Search for the cell housing the specified text and yield its [x, y] center coordinate. 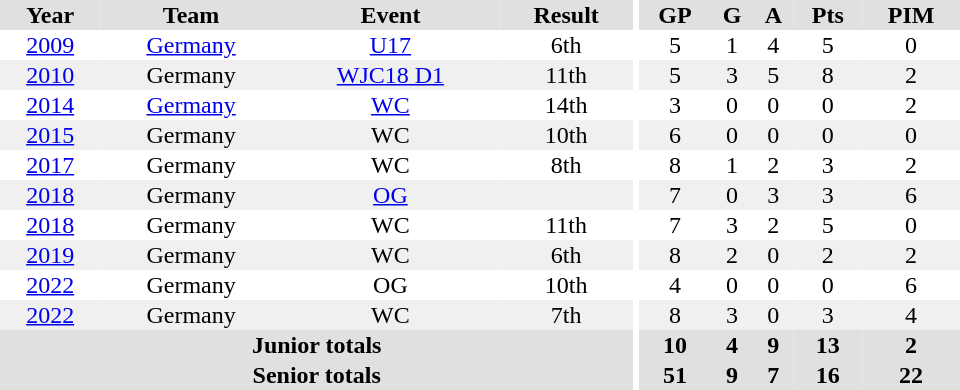
2009 [50, 45]
Event [390, 15]
13 [828, 345]
2010 [50, 75]
2014 [50, 105]
Result [566, 15]
51 [674, 375]
2017 [50, 165]
10 [674, 345]
22 [911, 375]
WJC18 D1 [390, 75]
PIM [911, 15]
Pts [828, 15]
8th [566, 165]
16 [828, 375]
G [732, 15]
Senior totals [316, 375]
Year [50, 15]
Junior totals [316, 345]
7th [566, 315]
14th [566, 105]
2019 [50, 255]
GP [674, 15]
Team [191, 15]
2015 [50, 135]
A [773, 15]
U17 [390, 45]
